Search for the cell housing the specified text and yield its [x, y] center coordinate. 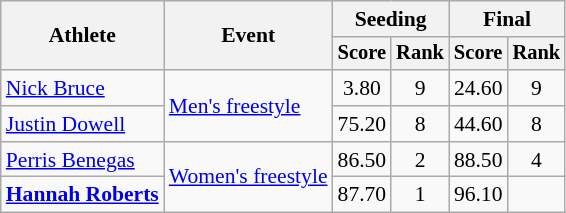
Final [507, 19]
4 [537, 160]
1 [420, 195]
Nick Bruce [82, 88]
96.10 [478, 195]
86.50 [362, 160]
Perris Benegas [82, 160]
Men's freestyle [248, 106]
Hannah Roberts [82, 195]
3.80 [362, 88]
75.20 [362, 124]
2 [420, 160]
24.60 [478, 88]
Event [248, 36]
44.60 [478, 124]
87.70 [362, 195]
88.50 [478, 160]
Athlete [82, 36]
Seeding [391, 19]
Justin Dowell [82, 124]
Women's freestyle [248, 178]
